Capture the cell that displays the provided text and extract its [x, y] central coordinate. 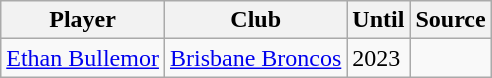
Brisbane Broncos [255, 58]
Player [83, 20]
Source [450, 20]
2023 [378, 58]
Club [255, 20]
Ethan Bullemor [83, 58]
Until [378, 20]
